Identify which cell holds the provided text, then report its [X, Y] central coordinate. 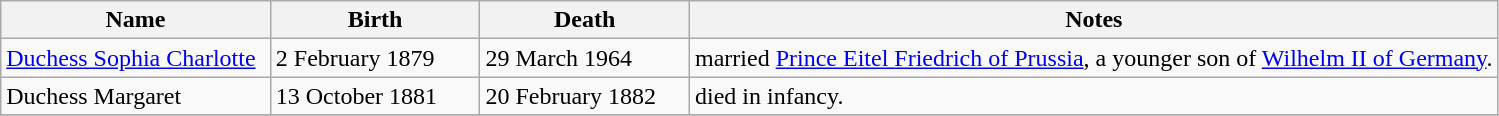
Duchess Sophia Charlotte [136, 58]
married Prince Eitel Friedrich of Prussia, a younger son of Wilhelm II of Germany. [1094, 58]
Birth [375, 20]
13 October 1881 [375, 96]
died in infancy. [1094, 96]
Name [136, 20]
Duchess Margaret [136, 96]
20 February 1882 [585, 96]
Death [585, 20]
29 March 1964 [585, 58]
Notes [1094, 20]
2 February 1879 [375, 58]
